Extract the [x, y] coordinate from the center of the cell holding the provided text.  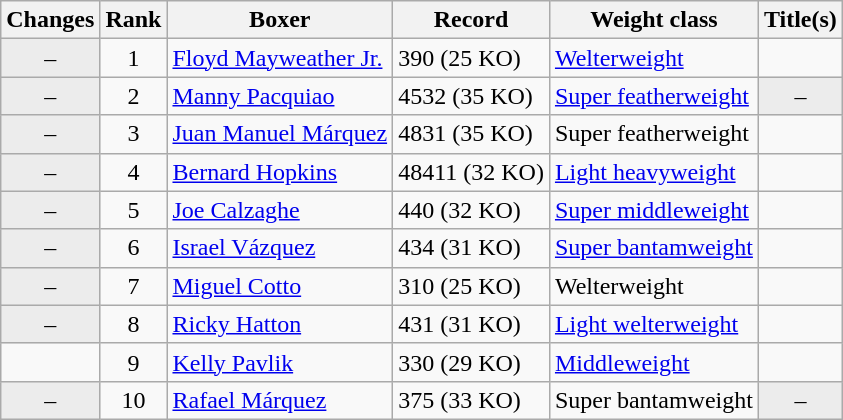
Light heavyweight [654, 172]
Floyd Mayweather Jr. [280, 58]
Title(s) [800, 20]
431 (31 KO) [472, 324]
Manny Pacquiao [280, 96]
2 [134, 96]
Rank [134, 20]
5 [134, 210]
Juan Manuel Márquez [280, 134]
4831 (35 KO) [472, 134]
330 (29 KO) [472, 362]
Boxer [280, 20]
6 [134, 248]
8 [134, 324]
Middleweight [654, 362]
Miguel Cotto [280, 286]
310 (25 KO) [472, 286]
440 (32 KO) [472, 210]
4 [134, 172]
Weight class [654, 20]
Record [472, 20]
434 (31 KO) [472, 248]
Changes [50, 20]
48411 (32 KO) [472, 172]
Light welterweight [654, 324]
Joe Calzaghe [280, 210]
1 [134, 58]
Ricky Hatton [280, 324]
4532 (35 KO) [472, 96]
375 (33 KO) [472, 400]
10 [134, 400]
Rafael Márquez [280, 400]
Kelly Pavlik [280, 362]
390 (25 KO) [472, 58]
7 [134, 286]
9 [134, 362]
Israel Vázquez [280, 248]
Super middleweight [654, 210]
Bernard Hopkins [280, 172]
3 [134, 134]
